Pinpoint the cell where the given text exists, returning its [x, y] midpoint coordinate. 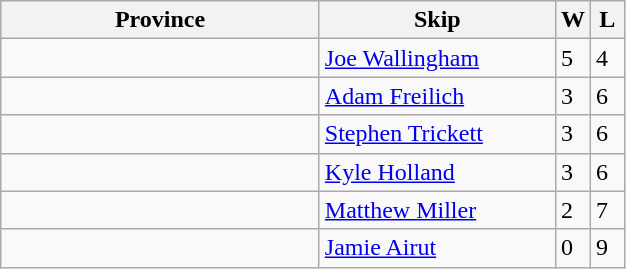
4 [607, 58]
Adam Freilich [437, 96]
0 [572, 248]
Jamie Airut [437, 248]
7 [607, 210]
Skip [437, 20]
Kyle Holland [437, 172]
2 [572, 210]
Matthew Miller [437, 210]
5 [572, 58]
Stephen Trickett [437, 134]
W [572, 20]
Joe Wallingham [437, 58]
9 [607, 248]
Province [160, 20]
L [607, 20]
